Determine the (X, Y) coordinate at the center of the cell enclosing the given text.  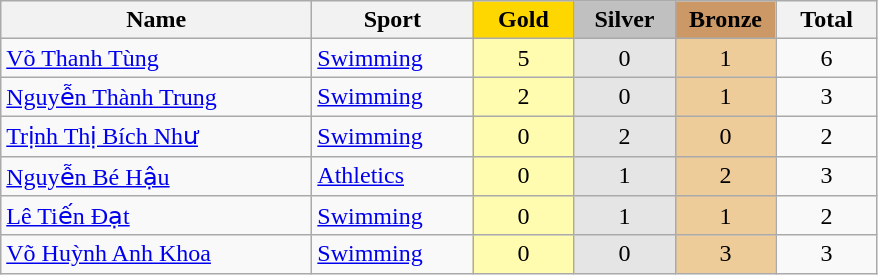
Total (826, 20)
Gold (524, 20)
5 (524, 58)
Name (156, 20)
Võ Huỳnh Anh Khoa (156, 254)
Sport (392, 20)
Silver (624, 20)
Athletics (392, 176)
Trịnh Thị Bích Như (156, 136)
Võ Thanh Tùng (156, 58)
Bronze (726, 20)
Lê Tiến Đạt (156, 216)
6 (826, 58)
Nguyễn Bé Hậu (156, 176)
Nguyễn Thành Trung (156, 97)
